Output the (X, Y) coordinate of the center of the cell containing the given text.  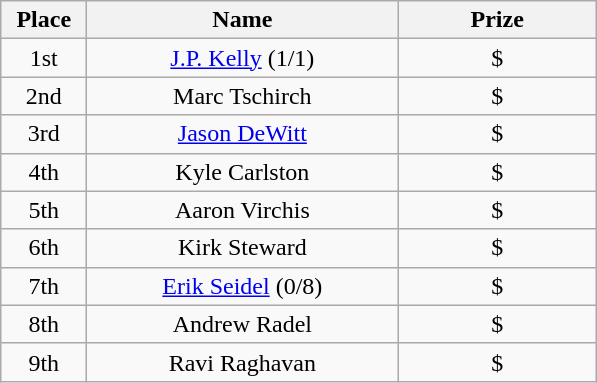
Erik Seidel (0/8) (242, 286)
Kyle Carlston (242, 172)
8th (44, 324)
Andrew Radel (242, 324)
J.P. Kelly (1/1) (242, 58)
Marc Tschirch (242, 96)
Kirk Steward (242, 248)
Place (44, 20)
4th (44, 172)
2nd (44, 96)
3rd (44, 134)
Name (242, 20)
Ravi Raghavan (242, 362)
5th (44, 210)
6th (44, 248)
9th (44, 362)
1st (44, 58)
Jason DeWitt (242, 134)
Aaron Virchis (242, 210)
Prize (498, 20)
7th (44, 286)
